Output the [x, y] coordinate of the center of the cell containing the given text.  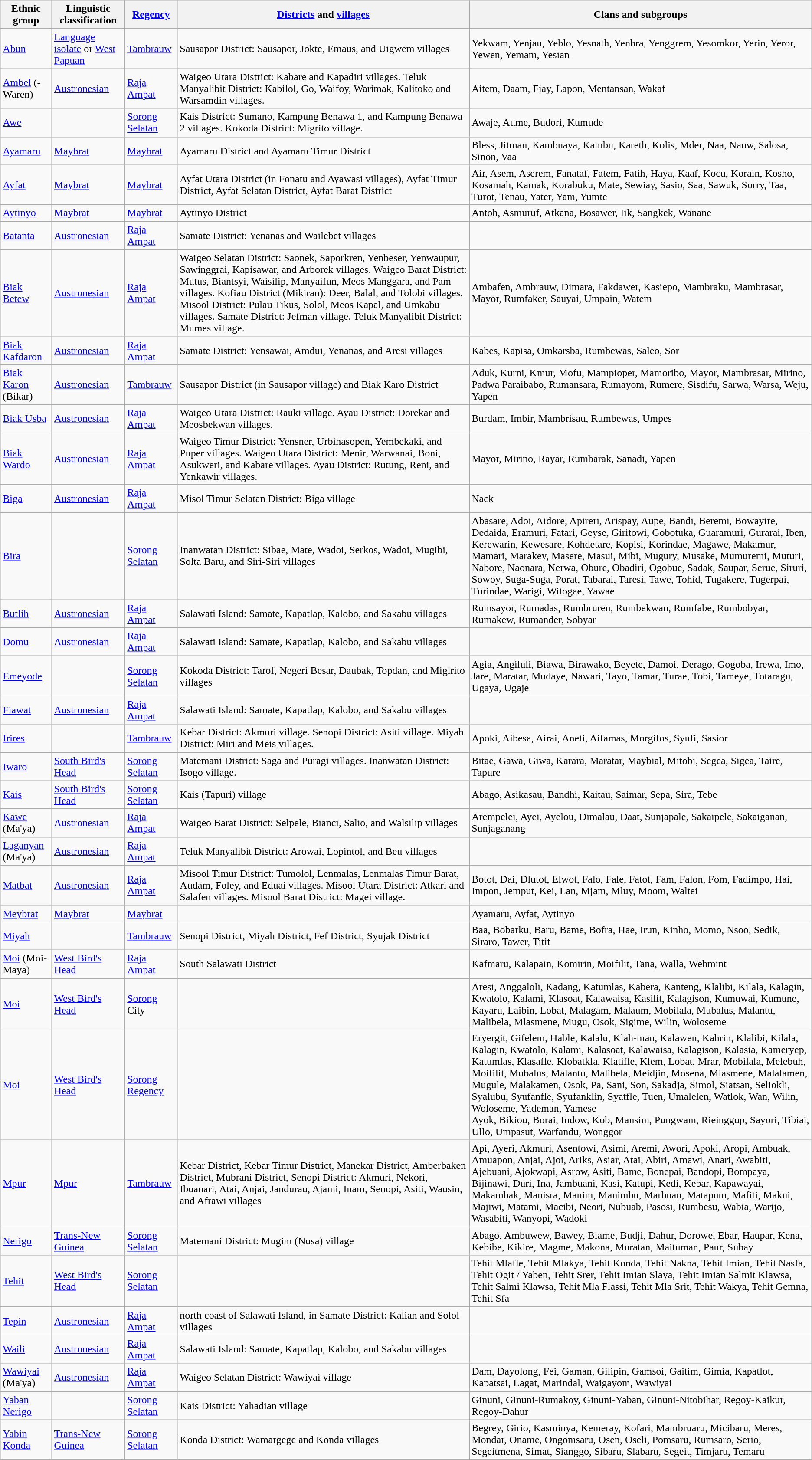
Matbat [26, 885]
Clans and subgroups [641, 15]
Mayor, Mirino, Rayar, Rumbarak, Sanadi, Yapen [641, 459]
Biak Betew [26, 293]
Bless, Jitmau, Kambuaya, Kambu, Kareth, Kolis, Mder, Naa, Nauw, Salosa, Sinon, Vaa [641, 151]
Sorong City [151, 1004]
Ambel (-Waren) [26, 89]
Bitae, Gawa, Giwa, Karara, Maratar, Maybial, Mitobi, Segea, Sigea, Taire, Tapure [641, 766]
Apoki, Aibesa, Airai, Aneti, Aifamas, Morgifos, Syufi, Sasior [641, 738]
Ayamaru [26, 151]
Meybrat [26, 913]
Fiawat [26, 710]
Samate District: Yenanas and Wailebet villages [324, 235]
Districts and villages [324, 15]
Kebar District: Akmuri village. Senopi District: Asiti village. Miyah District: Miri and Meis villages. [324, 738]
Aytinyo District [324, 213]
Language isolate or West Papuan [88, 49]
Sausapor District (in Sausapor village) and Biak Karo District [324, 384]
Butlih [26, 614]
Biga [26, 499]
Kais (Tapuri) village [324, 795]
Linguistic classification [88, 15]
Burdam, Imbir, Mambrisau, Rumbewas, Umpes [641, 418]
Sorong Regency [151, 1085]
Senopi District, Miyah District, Fef District, Syujak District [324, 935]
Abago, Ambuwew, Bawey, Biame, Budji, Dahur, Dorowe, Ebar, Haupar, Kena, Kebibe, Kikire, Magme, Makona, Muratan, Maituman, Paur, Subay [641, 1241]
Misol Timur Selatan District: Biga village [324, 499]
Kais District: Yahadian village [324, 1406]
Biak Usba [26, 418]
Kafmaru, Kalapain, Komirin, Moifilit, Tana, Walla, Wehmint [641, 964]
Botot, Dai, Dlutot, Elwot, Falo, Fale, Fatot, Fam, Falon, Fom, Fadimpo, Hai, Impon, Jemput, Kei, Lan, Mjam, Mluy, Moom, Waltei [641, 885]
Tepin [26, 1321]
Batanta [26, 235]
Abun [26, 49]
Ayfat [26, 185]
Tehit [26, 1281]
Irires [26, 738]
Bira [26, 556]
Kokoda District: Tarof, Negeri Besar, Daubak, Topdan, and Migirito villages [324, 676]
Inanwatan District: Sibae, Mate, Wadoi, Serkos, Wadoi, Mugibi, Solta Baru, and Siri-Siri villages [324, 556]
Wawiyai (Ma'ya) [26, 1377]
Waigeo Utara District: Kabare and Kapadiri villages. Teluk Manyalibit District: Kabilol, Go, Waifoy, Warimak, Kalitoko and Warsamdin villages. [324, 89]
Emeyode [26, 676]
Awaje, Aume, Budori, Kumude [641, 122]
Biak Karon (Bikar) [26, 384]
Kais District: Sumano, Kampung Benawa 1, and Kampung Benawa 2 villages. Kokoda District: Migrito village. [324, 122]
Sausapor District: Sausapor, Jokte, Emaus, and Uigwem villages [324, 49]
Domu [26, 642]
Matemani District: Saga and Puragi villages. Inanwatan District: Isogo village. [324, 766]
Awe [26, 122]
Ayfat Utara District (in Fonatu and Ayawasi villages), Ayfat Timur District, Ayfat Selatan District, Ayfat Barat District [324, 185]
South Salawati District [324, 964]
Iwaro [26, 766]
Aitem, Daam, Fiay, Lapon, Mentansan, Wakaf [641, 89]
Kabes, Kapisa, Omkarsba, Rumbewas, Saleo, Sor [641, 351]
Abago, Asikasau, Bandhi, Kaitau, Saimar, Sepa, Sira, Tebe [641, 795]
Ayamaru, Ayfat, Aytinyo [641, 913]
Rumsayor, Rumadas, Rumbruren, Rumbekwan, Rumfabe, Rumbobyar, Rumakew, Rumander, Sobyar [641, 614]
Waili [26, 1349]
Konda District: Wamargege and Konda villages [324, 1440]
Arempelei, Ayei, Ayelou, Dimalau, Daat, Sunjapale, Sakaipele, Sakaiganan, Sunjaganang [641, 823]
Ethnic group [26, 15]
Ayamaru District and Ayamaru Timur District [324, 151]
Moi (Moi-Maya) [26, 964]
Yabin Konda [26, 1440]
Antoh, Asmuruf, Atkana, Bosawer, Iik, Sangkek, Wanane [641, 213]
Dam, Dayolong, Fei, Gaman, Gilipin, Gamsoi, Gaitim, Gimia, Kapatlot, Kapatsai, Lagat, Marindal, Waigayom, Wawiyai [641, 1377]
Waigeo Barat District: Selpele, Bianci, Salio, and Walsilip villages [324, 823]
Biak Wardo [26, 459]
Kawe (Ma'ya) [26, 823]
Samate District: Yensawai, Amdui, Yenanas, and Aresi villages [324, 351]
Yekwam, Yenjau, Yeblo, Yesnath, Yenbra, Yenggrem, Yesomkor, Yerin, Yeror, Yewen, Yemam, Yesian [641, 49]
Yaban Nerigo [26, 1406]
Ginuni, Ginuni-Rumakoy, Ginuni-Yaban, Ginuni-Nitobihar, Regoy-Kaikur, Regoy-Dahur [641, 1406]
Nerigo [26, 1241]
Kais [26, 795]
Biak Kafdaron [26, 351]
Miyah [26, 935]
Laganyan (Ma'ya) [26, 851]
Aytinyo [26, 213]
Nack [641, 499]
north coast of Salawati Island, in Samate District: Kalian and Solol villages [324, 1321]
Waigeo Selatan District: Wawiyai village [324, 1377]
Ambafen, Ambrauw, Dimara, Fakdawer, Kasiepo, Mambraku, Mambrasar, Mayor, Rumfaker, Sauyai, Umpain, Watem [641, 293]
Regency [151, 15]
Baa, Bobarku, Baru, Bame, Bofra, Hae, Irun, Kinho, Momo, Nsoo, Sedik, Siraro, Tawer, Titit [641, 935]
Matemani District: Mugim (Nusa) village [324, 1241]
Teluk Manyalibit District: Arowai, Lopintol, and Beu villages [324, 851]
Waigeo Utara District: Rauki village. Ayau District: Dorekar and Meosbekwan villages. [324, 418]
